Capture the cell that displays the provided text and extract its (x, y) central coordinate. 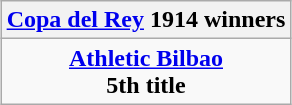
Athletic Bilbao5th title (146, 72)
Copa del Rey 1914 winners (146, 20)
